Search for the cell housing the specified text and yield its [X, Y] center coordinate. 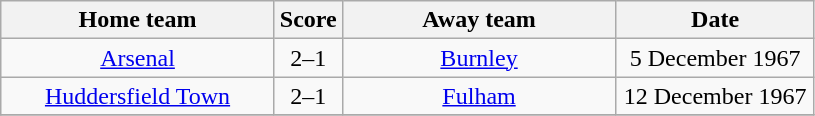
Date [716, 20]
Home team [138, 20]
Score [308, 20]
Away team [479, 20]
Arsenal [138, 58]
Huddersfield Town [138, 96]
Burnley [479, 58]
Fulham [479, 96]
12 December 1967 [716, 96]
5 December 1967 [716, 58]
